Identify which cell holds the provided text, then report its (x, y) central coordinate. 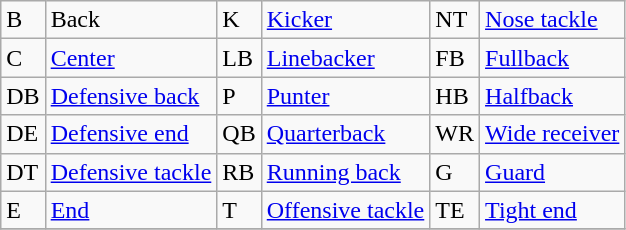
Defensive back (131, 96)
Center (131, 58)
Tight end (552, 210)
Guard (552, 172)
B (23, 20)
RB (239, 172)
FB (455, 58)
Linebacker (346, 58)
DE (23, 134)
G (455, 172)
LB (239, 58)
Defensive tackle (131, 172)
T (239, 210)
Kicker (346, 20)
Nose tackle (552, 20)
E (23, 210)
Back (131, 20)
NT (455, 20)
QB (239, 134)
C (23, 58)
HB (455, 96)
Wide receiver (552, 134)
Quarterback (346, 134)
WR (455, 134)
Running back (346, 172)
Punter (346, 96)
DB (23, 96)
P (239, 96)
End (131, 210)
Fullback (552, 58)
K (239, 20)
Offensive tackle (346, 210)
Halfback (552, 96)
Defensive end (131, 134)
DT (23, 172)
TE (455, 210)
